Extract the (X, Y) coordinate from the center of the cell holding the provided text.  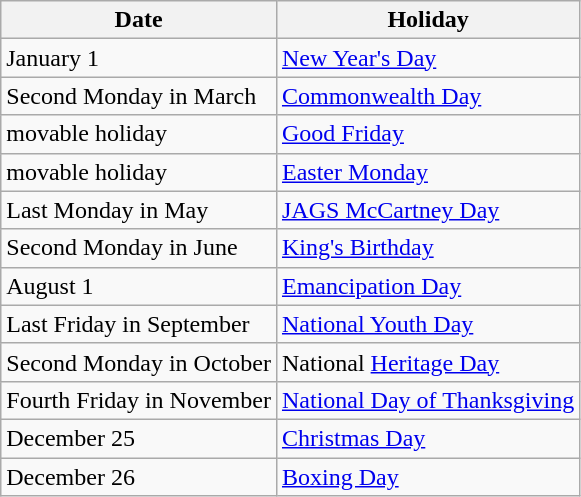
Commonwealth Day (428, 96)
Christmas Day (428, 438)
Second Monday in October (139, 362)
August 1 (139, 286)
December 25 (139, 438)
Last Monday in May (139, 210)
Emancipation Day (428, 286)
Second Monday in June (139, 248)
Good Friday (428, 134)
National Heritage Day (428, 362)
King's Birthday (428, 248)
January 1 (139, 58)
December 26 (139, 477)
Easter Monday (428, 172)
New Year's Day (428, 58)
Last Friday in September (139, 324)
Date (139, 20)
National Youth Day (428, 324)
National Day of Thanksgiving (428, 400)
Boxing Day (428, 477)
Fourth Friday in November (139, 400)
Second Monday in March (139, 96)
Holiday (428, 20)
JAGS McCartney Day (428, 210)
